Find where the given text appears and provide that cell's center as (x, y) coordinate. 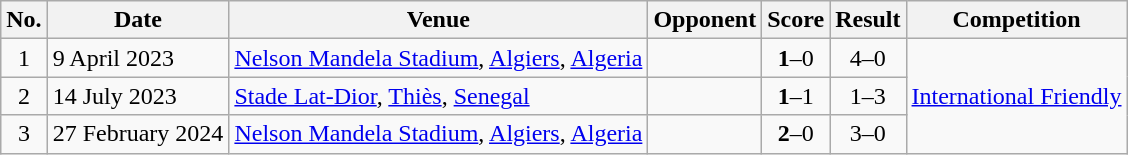
Venue (438, 20)
4–0 (868, 58)
Result (868, 20)
Stade Lat-Dior, Thiès, Senegal (438, 96)
1–0 (796, 58)
14 July 2023 (138, 96)
2 (24, 96)
International Friendly (1016, 96)
3 (24, 134)
Opponent (705, 20)
2–0 (796, 134)
3–0 (868, 134)
Score (796, 20)
Competition (1016, 20)
1–3 (868, 96)
1 (24, 58)
No. (24, 20)
1–1 (796, 96)
9 April 2023 (138, 58)
27 February 2024 (138, 134)
Date (138, 20)
